Pinpoint the cell where the given text exists, returning its [x, y] midpoint coordinate. 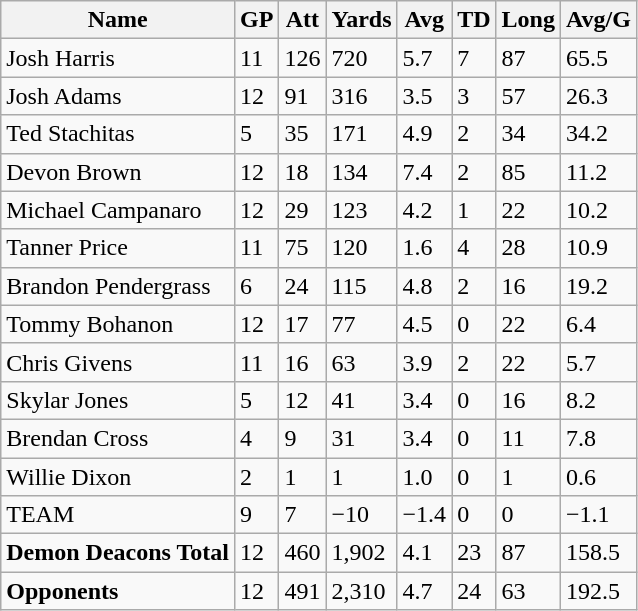
720 [362, 58]
26.3 [598, 96]
77 [362, 324]
Brandon Pendergrass [118, 286]
115 [362, 286]
Opponents [118, 591]
Skylar Jones [118, 400]
491 [302, 591]
4.8 [424, 286]
Yards [362, 20]
Ted Stachitas [118, 134]
18 [302, 172]
3 [474, 96]
4.2 [424, 210]
4.1 [424, 553]
Tommy Bohanon [118, 324]
10.9 [598, 248]
65.5 [598, 58]
8.2 [598, 400]
4.9 [424, 134]
1.6 [424, 248]
−1.1 [598, 515]
460 [302, 553]
120 [362, 248]
Avg [424, 20]
Demon Deacons Total [118, 553]
41 [362, 400]
−10 [362, 515]
28 [528, 248]
TEAM [118, 515]
123 [362, 210]
7.4 [424, 172]
0.6 [598, 477]
4.7 [424, 591]
−1.4 [424, 515]
85 [528, 172]
3.9 [424, 362]
126 [302, 58]
7.8 [598, 438]
29 [302, 210]
TD [474, 20]
Josh Adams [118, 96]
23 [474, 553]
10.2 [598, 210]
3.5 [424, 96]
Tanner Price [118, 248]
Long [528, 20]
171 [362, 134]
192.5 [598, 591]
GP [256, 20]
57 [528, 96]
11.2 [598, 172]
Avg/G [598, 20]
6 [256, 286]
Att [302, 20]
35 [302, 134]
19.2 [598, 286]
Chris Givens [118, 362]
31 [362, 438]
1.0 [424, 477]
316 [362, 96]
34.2 [598, 134]
2,310 [362, 591]
6.4 [598, 324]
Name [118, 20]
91 [302, 96]
17 [302, 324]
Josh Harris [118, 58]
1,902 [362, 553]
34 [528, 134]
158.5 [598, 553]
134 [362, 172]
4.5 [424, 324]
75 [302, 248]
Devon Brown [118, 172]
Willie Dixon [118, 477]
Michael Campanaro [118, 210]
Brendan Cross [118, 438]
